Search for the cell housing the specified text and yield its (x, y) center coordinate. 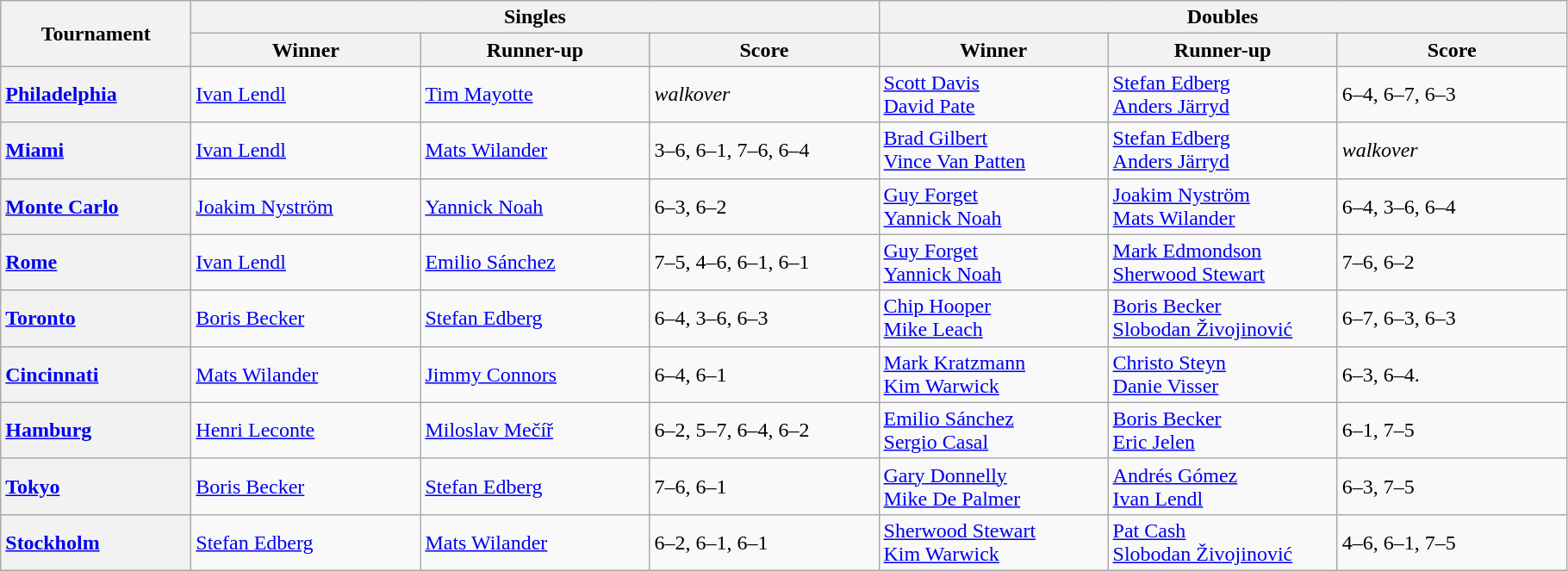
6–3, 6–4. (1452, 374)
Pat Cash Slobodan Živojinović (1223, 543)
Emilio Sánchez (535, 262)
Philadelphia (96, 95)
7–6, 6–1 (764, 486)
Boris Becker Eric Jelen (1223, 431)
Jimmy Connors (535, 374)
Scott Davis David Pate (993, 95)
Andrés Gómez Ivan Lendl (1223, 486)
3–6, 6–1, 7–6, 6–4 (764, 150)
Cincinnati (96, 374)
Tim Mayotte (535, 95)
Mark Edmondson Sherwood Stewart (1223, 262)
6–4, 3–6, 6–4 (1452, 207)
Emilio Sánchez Sergio Casal (993, 431)
Mark Kratzmann Kim Warwick (993, 374)
Tournament (96, 34)
6–1, 7–5 (1452, 431)
4–6, 6–1, 7–5 (1452, 543)
Doubles (1223, 17)
7–5, 4–6, 6–1, 6–1 (764, 262)
Monte Carlo (96, 207)
Chip Hooper Mike Leach (993, 319)
Hamburg (96, 431)
Sherwood Stewart Kim Warwick (993, 543)
6–4, 3–6, 6–3 (764, 319)
Henri Leconte (306, 431)
Joakim Nyström (306, 207)
7–6, 6–2 (1452, 262)
6–3, 6–2 (764, 207)
Toronto (96, 319)
Boris Becker Slobodan Živojinović (1223, 319)
Rome (96, 262)
Brad Gilbert Vince Van Patten (993, 150)
Gary Donnelly Mike De Palmer (993, 486)
6–4, 6–7, 6–3 (1452, 95)
6–4, 6–1 (764, 374)
Stockholm (96, 543)
6–3, 7–5 (1452, 486)
6–7, 6–3, 6–3 (1452, 319)
Miloslav Mečíř (535, 431)
Miami (96, 150)
Christo Steyn Danie Visser (1223, 374)
Yannick Noah (535, 207)
Tokyo (96, 486)
6–2, 5–7, 6–4, 6–2 (764, 431)
Joakim Nyström Mats Wilander (1223, 207)
6–2, 6–1, 6–1 (764, 543)
Singles (535, 17)
